Search for the cell housing the specified text and yield its [x, y] center coordinate. 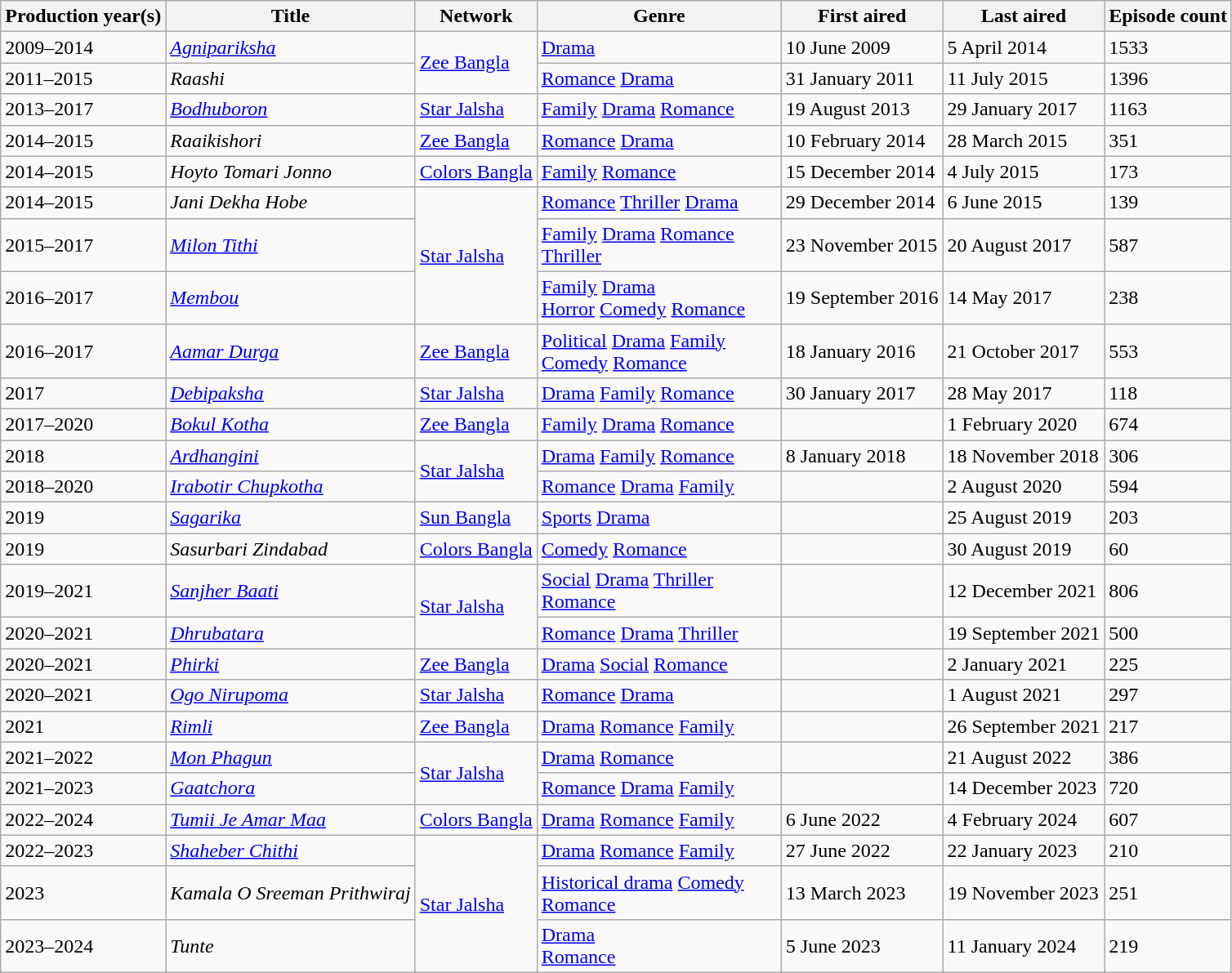
Comedy Romance [658, 549]
Network [475, 16]
238 [1168, 297]
Sports Drama [658, 518]
Debipaksha [291, 393]
Hoyto Tomari Jonno [291, 172]
60 [1168, 549]
594 [1168, 487]
Social Drama Thriller Romance [658, 591]
Bokul Kotha [291, 424]
Political Drama Family Comedy Romance [658, 351]
2018 [83, 455]
306 [1168, 455]
500 [1168, 633]
Family Drama Romance Thriller [658, 245]
Milon Tithi [291, 245]
2021 [83, 726]
1396 [1168, 78]
Tumii Je Amar Maa [291, 819]
219 [1168, 946]
Dhrubatara [291, 633]
1 August 2021 [1024, 695]
19 September 2021 [1024, 633]
2013–2017 [83, 109]
Gaatchora [291, 788]
19 August 2013 [862, 109]
2023–2024 [83, 946]
806 [1168, 591]
25 August 2019 [1024, 518]
Family Romance [658, 172]
386 [1168, 757]
31 January 2011 [862, 78]
10 June 2009 [862, 47]
12 December 2021 [1024, 591]
173 [1168, 172]
Genre [658, 16]
210 [1168, 850]
139 [1168, 203]
251 [1168, 892]
28 May 2017 [1024, 393]
27 June 2022 [862, 850]
351 [1168, 141]
203 [1168, 518]
118 [1168, 393]
2009–2014 [83, 47]
Membou [291, 297]
Romance Drama Thriller [658, 633]
2023 [83, 892]
Agnipariksha [291, 47]
2021–2022 [83, 757]
2021–2023 [83, 788]
1 February 2020 [1024, 424]
Sagarika [291, 518]
Historical drama Comedy Romance [658, 892]
2018–2020 [83, 487]
2017–2020 [83, 424]
2 August 2020 [1024, 487]
Irabotir Chupkotha [291, 487]
15 December 2014 [862, 172]
28 March 2015 [1024, 141]
2015–2017 [83, 245]
14 May 2017 [1024, 297]
Tunte [291, 946]
19 November 2023 [1024, 892]
553 [1168, 351]
5 April 2014 [1024, 47]
Aamar Durga [291, 351]
Sasurbari Zindabad [291, 549]
674 [1168, 424]
Rimli [291, 726]
21 October 2017 [1024, 351]
6 June 2015 [1024, 203]
10 February 2014 [862, 141]
2017 [83, 393]
11 January 2024 [1024, 946]
18 January 2016 [862, 351]
23 November 2015 [862, 245]
Episode count [1168, 16]
19 September 2016 [862, 297]
Title [291, 16]
Family Drama Horror Comedy Romance [658, 297]
First aired [862, 16]
30 January 2017 [862, 393]
Drama [658, 47]
Last aired [1024, 16]
Romance Thriller Drama [658, 203]
1533 [1168, 47]
DramaRomance [658, 946]
26 September 2021 [1024, 726]
Jani Dekha Hobe [291, 203]
Bodhuboron [291, 109]
Sun Bangla [475, 518]
587 [1168, 245]
4 February 2024 [1024, 819]
Sanjher Baati [291, 591]
13 March 2023 [862, 892]
Kamala O Sreeman Prithwiraj [291, 892]
720 [1168, 788]
21 August 2022 [1024, 757]
8 January 2018 [862, 455]
1163 [1168, 109]
297 [1168, 695]
607 [1168, 819]
29 December 2014 [862, 203]
Raaikishori [291, 141]
Shaheber Chithi [291, 850]
Ardhangini [291, 455]
2022–2023 [83, 850]
Production year(s) [83, 16]
5 June 2023 [862, 946]
29 January 2017 [1024, 109]
22 January 2023 [1024, 850]
2 January 2021 [1024, 664]
Phirki [291, 664]
Drama Romance [658, 757]
Ogo Nirupoma [291, 695]
30 August 2019 [1024, 549]
Raashi [291, 78]
20 August 2017 [1024, 245]
6 June 2022 [862, 819]
Drama Social Romance [658, 664]
2011–2015 [83, 78]
18 November 2018 [1024, 455]
2019–2021 [83, 591]
11 July 2015 [1024, 78]
225 [1168, 664]
217 [1168, 726]
2022–2024 [83, 819]
14 December 2023 [1024, 788]
Mon Phagun [291, 757]
4 July 2015 [1024, 172]
